Capture the cell that displays the provided text and extract its [x, y] central coordinate. 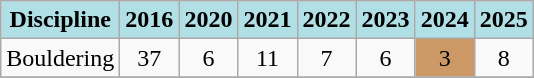
7 [326, 58]
8 [504, 58]
2020 [208, 20]
Bouldering [60, 58]
2016 [150, 20]
2025 [504, 20]
37 [150, 58]
2021 [268, 20]
2023 [386, 20]
3 [444, 58]
2024 [444, 20]
Discipline [60, 20]
11 [268, 58]
2022 [326, 20]
